Pinpoint the cell where the given text exists, returning its [x, y] midpoint coordinate. 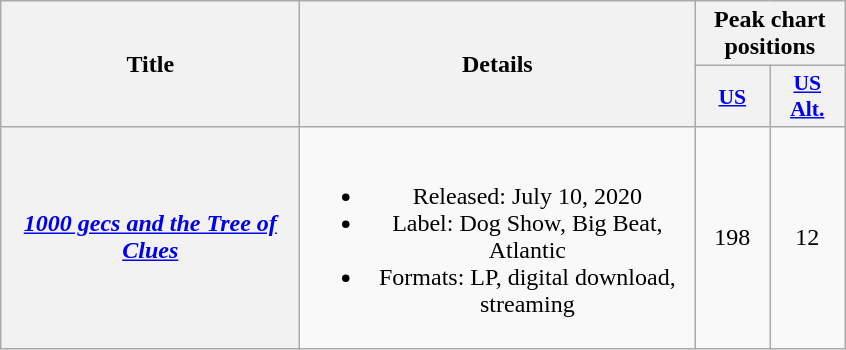
Details [498, 64]
Peak chart positions [770, 34]
12 [808, 238]
USAlt. [808, 96]
US [732, 96]
Title [150, 64]
198 [732, 238]
1000 gecs and the Tree of Clues [150, 238]
Released: July 10, 2020Label: Dog Show, Big Beat, AtlanticFormats: LP, digital download, streaming [498, 238]
